For the text-containing cell, return its midpoint in [x, y] coordinate format. 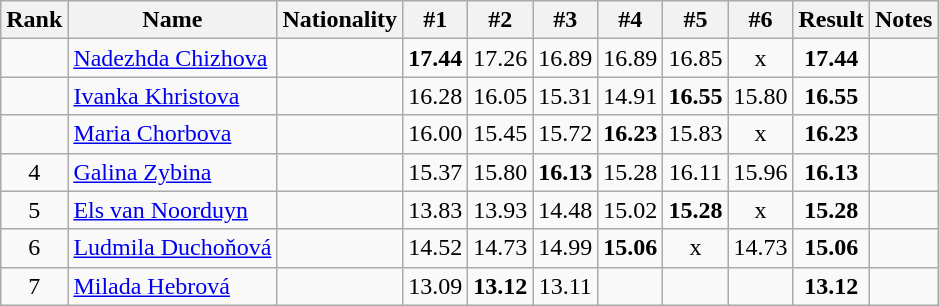
Milada Hebrová [172, 286]
7 [34, 286]
13.83 [436, 210]
#1 [436, 20]
16.28 [436, 96]
Notes [903, 20]
Rank [34, 20]
16.05 [500, 96]
#6 [760, 20]
Ivanka Khristova [172, 96]
15.45 [500, 134]
4 [34, 172]
5 [34, 210]
Galina Zybina [172, 172]
15.83 [696, 134]
13.09 [436, 286]
15.96 [760, 172]
Els van Noorduyn [172, 210]
#4 [630, 20]
#5 [696, 20]
16.11 [696, 172]
Maria Chorbova [172, 134]
17.26 [500, 58]
Nadezhda Chizhova [172, 58]
15.31 [566, 96]
#3 [566, 20]
16.00 [436, 134]
14.52 [436, 248]
14.48 [566, 210]
14.99 [566, 248]
Nationality [340, 20]
15.02 [630, 210]
16.85 [696, 58]
14.91 [630, 96]
Result [831, 20]
15.72 [566, 134]
13.93 [500, 210]
Ludmila Duchoňová [172, 248]
6 [34, 248]
13.11 [566, 286]
15.37 [436, 172]
Name [172, 20]
#2 [500, 20]
